Extract the [x, y] coordinate from the center of the cell holding the provided text.  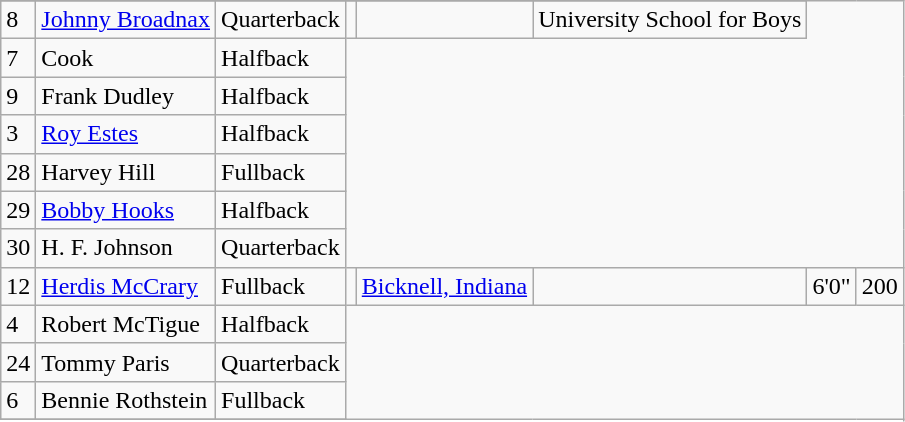
9 [18, 96]
Bennie Rothstein [126, 400]
Herdis McCrary [126, 286]
8 [18, 20]
3 [18, 134]
Tommy Paris [126, 362]
H. F. Johnson [126, 248]
12 [18, 286]
Roy Estes [126, 134]
6 [18, 400]
Bobby Hooks [126, 210]
Harvey Hill [126, 172]
Frank Dudley [126, 96]
24 [18, 362]
Bicknell, Indiana [444, 286]
30 [18, 248]
200 [880, 286]
7 [18, 58]
Johnny Broadnax [126, 20]
28 [18, 172]
Robert McTigue [126, 324]
29 [18, 210]
4 [18, 324]
University School for Boys [670, 20]
Cook [126, 58]
6'0" [832, 286]
